Locate the cell with the specified text and output its [X, Y] center coordinate. 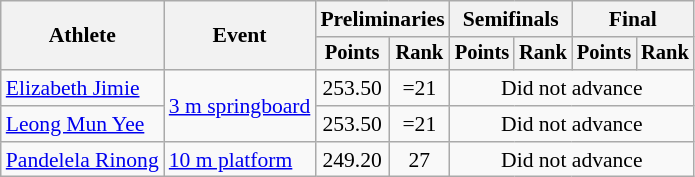
Event [240, 36]
Athlete [82, 36]
Final [633, 19]
Leong Mun Yee [82, 124]
Semifinals [511, 19]
Elizabeth Jimie [82, 88]
3 m springboard [240, 106]
Preliminaries [382, 19]
